Determine the [X, Y] coordinate at the center of the cell enclosing the given text.  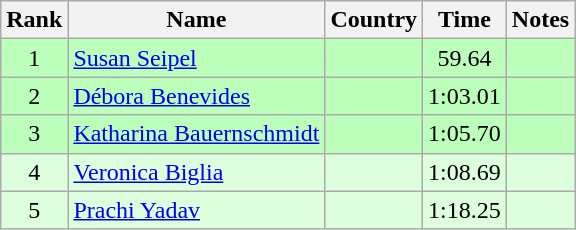
Prachi Yadav [196, 210]
1 [34, 58]
1:08.69 [465, 172]
Susan Seipel [196, 58]
Katharina Bauernschmidt [196, 134]
3 [34, 134]
Notes [540, 20]
1:03.01 [465, 96]
5 [34, 210]
Veronica Biglia [196, 172]
1:18.25 [465, 210]
1:05.70 [465, 134]
2 [34, 96]
4 [34, 172]
59.64 [465, 58]
Time [465, 20]
Country [374, 20]
Débora Benevides [196, 96]
Name [196, 20]
Rank [34, 20]
